Provide the (x, y) coordinate of the cell's center where the given text is located.  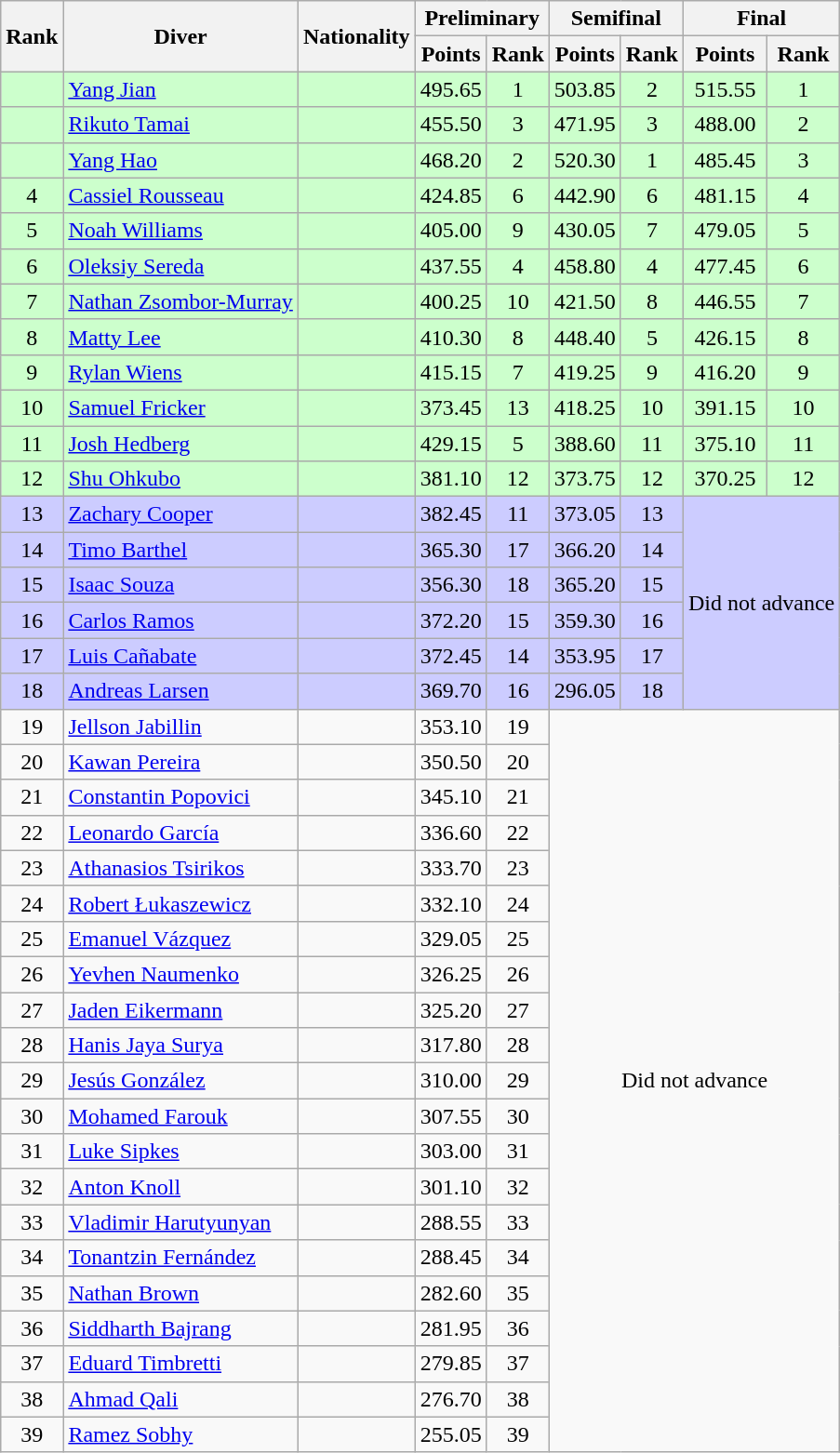
Luke Sipkes (180, 1152)
Vladimir Harutyunyan (180, 1222)
Oleksiy Sereda (180, 266)
Zachary Cooper (180, 514)
421.50 (584, 301)
Timo Barthel (180, 550)
448.40 (584, 337)
356.30 (450, 585)
Jesús González (180, 1081)
415.15 (450, 372)
391.15 (725, 407)
520.30 (584, 160)
279.85 (450, 1364)
Constantin Popovici (180, 797)
370.25 (725, 479)
276.70 (450, 1399)
359.30 (584, 620)
Emanuel Vázquez (180, 939)
Cassiel Rousseau (180, 195)
430.05 (584, 231)
388.60 (584, 444)
458.80 (584, 266)
Rylan Wiens (180, 372)
Jellson Jabillin (180, 726)
Leonardo García (180, 833)
Yang Jian (180, 89)
Anton Knoll (180, 1187)
332.10 (450, 903)
288.55 (450, 1222)
Final (761, 19)
Jaden Eikermann (180, 1009)
485.45 (725, 160)
410.30 (450, 337)
405.00 (450, 231)
Hanis Jaya Surya (180, 1046)
381.10 (450, 479)
416.20 (725, 372)
Matty Lee (180, 337)
307.55 (450, 1116)
329.05 (450, 939)
481.15 (725, 195)
Josh Hedberg (180, 444)
515.55 (725, 89)
366.20 (584, 550)
446.55 (725, 301)
Robert Łukaszewicz (180, 903)
479.05 (725, 231)
Yang Hao (180, 160)
Ramez Sobhy (180, 1434)
488.00 (725, 125)
Samuel Fricker (180, 407)
288.45 (450, 1258)
317.80 (450, 1046)
429.15 (450, 444)
369.70 (450, 691)
Isaac Souza (180, 585)
418.25 (584, 407)
255.05 (450, 1434)
468.20 (450, 160)
437.55 (450, 266)
495.65 (450, 89)
365.20 (584, 585)
Nationality (356, 36)
365.30 (450, 550)
Diver (180, 36)
424.85 (450, 195)
375.10 (725, 444)
296.05 (584, 691)
419.25 (584, 372)
373.75 (584, 479)
373.05 (584, 514)
Shu Ohkubo (180, 479)
333.70 (450, 868)
350.50 (450, 762)
Semifinal (616, 19)
455.50 (450, 125)
310.00 (450, 1081)
372.45 (450, 656)
373.45 (450, 407)
Carlos Ramos (180, 620)
Preliminary (482, 19)
Athanasios Tsirikos (180, 868)
Luis Cañabate (180, 656)
Kawan Pereira (180, 762)
442.90 (584, 195)
Yevhen Naumenko (180, 974)
426.15 (725, 337)
325.20 (450, 1009)
353.95 (584, 656)
345.10 (450, 797)
372.20 (450, 620)
Eduard Timbretti (180, 1364)
Tonantzin Fernández (180, 1258)
Siddharth Bajrang (180, 1328)
Ahmad Qali (180, 1399)
471.95 (584, 125)
Rikuto Tamai (180, 125)
400.25 (450, 301)
353.10 (450, 726)
326.25 (450, 974)
301.10 (450, 1187)
477.45 (725, 266)
382.45 (450, 514)
303.00 (450, 1152)
336.60 (450, 833)
Andreas Larsen (180, 691)
282.60 (450, 1293)
Nathan Brown (180, 1293)
Nathan Zsombor-Murray (180, 301)
Mohamed Farouk (180, 1116)
281.95 (450, 1328)
Noah Williams (180, 231)
503.85 (584, 89)
